Return (X, Y) of the center of cell containing provided text 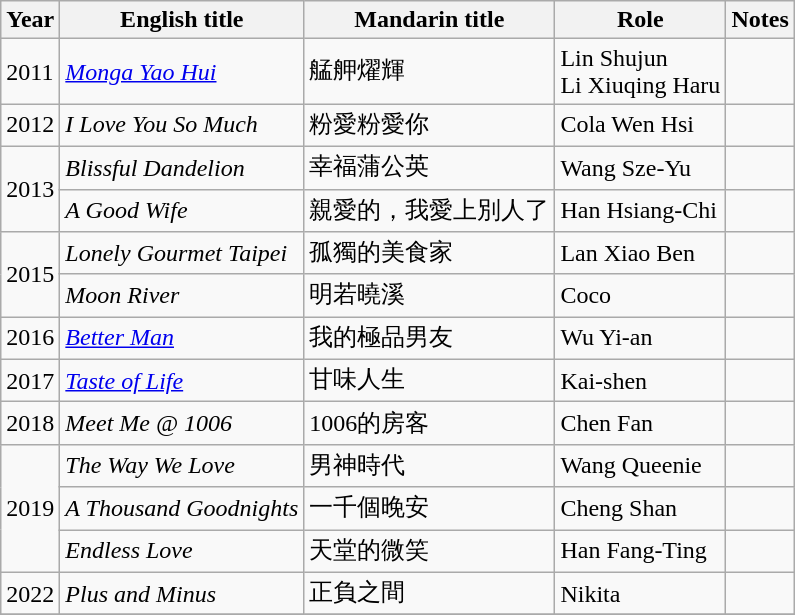
2017 (30, 380)
Lan Xiao Ben (640, 254)
Notes (760, 20)
Lonely Gourmet Taipei (182, 254)
Han Hsiang-Chi (640, 210)
Wang Queenie (640, 466)
Coco (640, 296)
一千個晚安 (430, 508)
幸福蒲公英 (430, 168)
Mandarin title (430, 20)
Blissful Dandelion (182, 168)
正負之間 (430, 594)
男神時代 (430, 466)
Chen Fan (640, 424)
Monga Yao Hui (182, 72)
2012 (30, 126)
Taste of Life (182, 380)
Cheng Shan (640, 508)
我的極品男友 (430, 338)
The Way We Love (182, 466)
孤獨的美食家 (430, 254)
2015 (30, 274)
A Good Wife (182, 210)
Endless Love (182, 552)
明若曉溪 (430, 296)
Wu Yi-an (640, 338)
2022 (30, 594)
Meet Me @ 1006 (182, 424)
艋舺燿輝 (430, 72)
1006的房客 (430, 424)
Lin ShujunLi Xiuqing Haru (640, 72)
親愛的，我愛上別人了 (430, 210)
Plus and Minus (182, 594)
Wang Sze-Yu (640, 168)
Year (30, 20)
Han Fang-Ting (640, 552)
Nikita (640, 594)
天堂的微笑 (430, 552)
Better Man (182, 338)
Kai-shen (640, 380)
Moon River (182, 296)
I Love You So Much (182, 126)
2019 (30, 508)
Cola Wen Hsi (640, 126)
2016 (30, 338)
A Thousand Goodnights (182, 508)
2013 (30, 188)
2011 (30, 72)
Role (640, 20)
粉愛粉愛你 (430, 126)
2018 (30, 424)
甘味人生 (430, 380)
English title (182, 20)
